Return (x, y) of the center of cell containing provided text 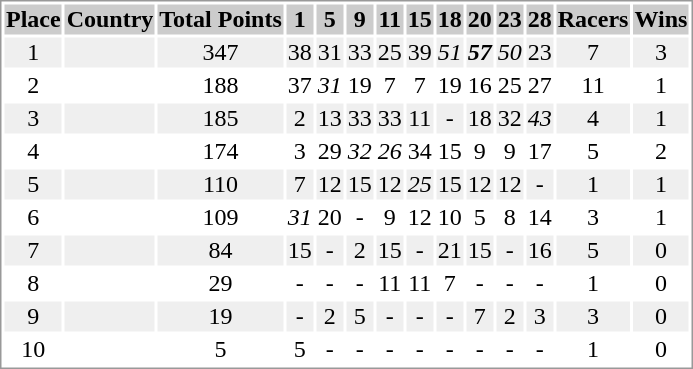
109 (220, 217)
37 (300, 85)
84 (220, 251)
Place (33, 19)
14 (540, 217)
Wins (661, 19)
50 (510, 53)
185 (220, 119)
174 (220, 151)
27 (540, 85)
Country (110, 19)
21 (450, 251)
188 (220, 85)
38 (300, 53)
28 (540, 19)
34 (420, 151)
17 (540, 151)
6 (33, 217)
Total Points (220, 19)
Racers (593, 19)
51 (450, 53)
39 (420, 53)
13 (330, 119)
43 (540, 119)
57 (480, 53)
347 (220, 53)
110 (220, 185)
26 (390, 151)
